Extract the (x, y) coordinate from the center of the cell holding the provided text.  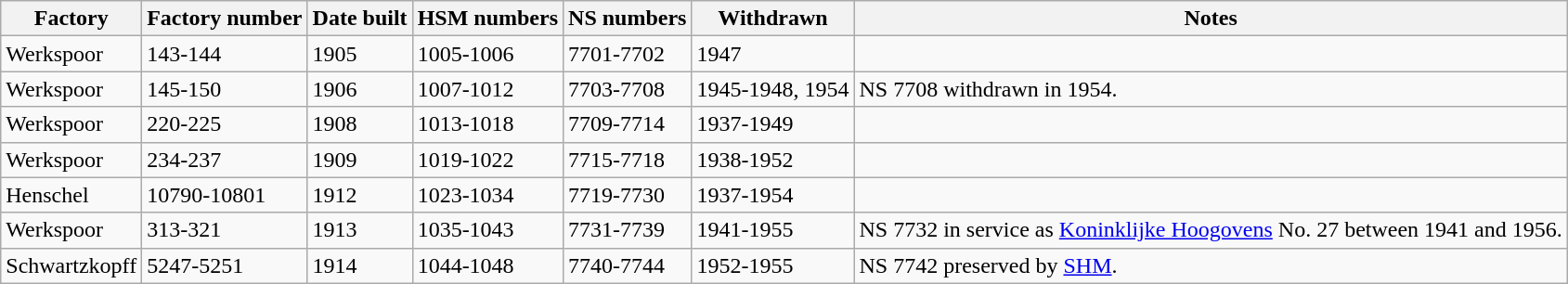
Notes (1211, 19)
7709-7714 (628, 124)
Schwartzkopff (71, 265)
7703-7708 (628, 89)
1013-1018 (487, 124)
7715-7718 (628, 160)
NS numbers (628, 19)
1945-1948, 1954 (772, 89)
1905 (360, 54)
1938-1952 (772, 160)
1937-1954 (772, 195)
7731-7739 (628, 230)
234-237 (225, 160)
1005-1006 (487, 54)
1007-1012 (487, 89)
HSM numbers (487, 19)
Henschel (71, 195)
1952-1955 (772, 265)
Withdrawn (772, 19)
Factory number (225, 19)
Factory (71, 19)
143-144 (225, 54)
1937-1949 (772, 124)
1913 (360, 230)
1035-1043 (487, 230)
1019-1022 (487, 160)
313-321 (225, 230)
1912 (360, 195)
1023-1034 (487, 195)
1909 (360, 160)
220-225 (225, 124)
NS 7732 in service as Koninklijke Hoogovens No. 27 between 1941 and 1956. (1211, 230)
1908 (360, 124)
NS 7742 preserved by SHM. (1211, 265)
1941-1955 (772, 230)
7719-7730 (628, 195)
NS 7708 withdrawn in 1954. (1211, 89)
5247-5251 (225, 265)
1044-1048 (487, 265)
1947 (772, 54)
145-150 (225, 89)
1906 (360, 89)
Date built (360, 19)
7740-7744 (628, 265)
7701-7702 (628, 54)
1914 (360, 265)
10790-10801 (225, 195)
